Identify which cell holds the provided text, then report its (x, y) central coordinate. 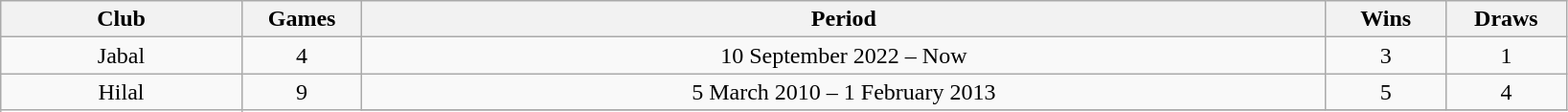
Hilal (121, 92)
Jabal (121, 56)
Draws (1506, 19)
Period (844, 19)
9 (302, 92)
Games (302, 19)
3 (1386, 56)
5 (1386, 92)
10 September 2022 – Now (844, 56)
Wins (1386, 19)
5 March 2010 – 1 February 2013 (844, 92)
Club (121, 19)
1 (1506, 56)
